For the text-containing cell, return its midpoint in [x, y] coordinate format. 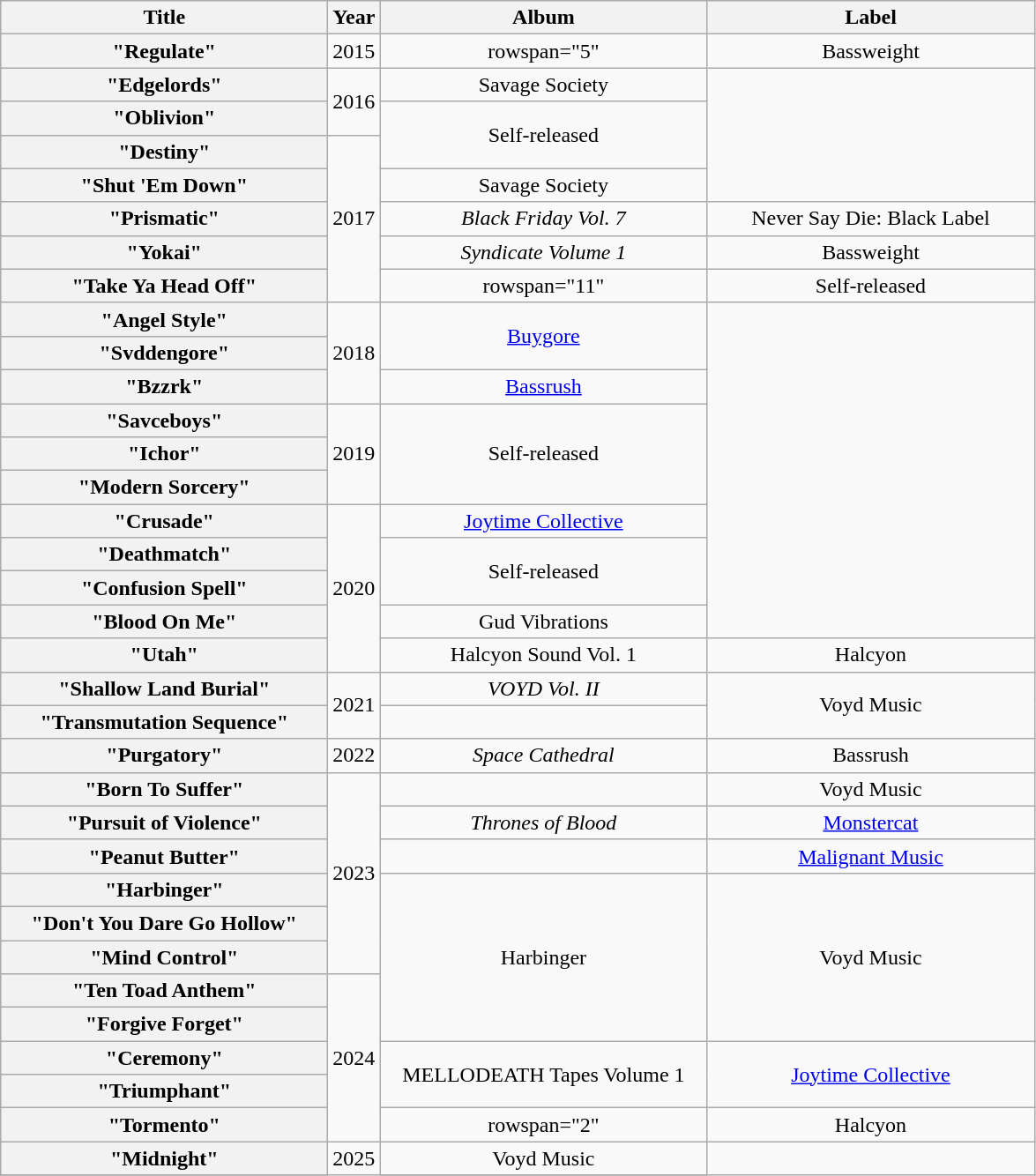
Black Friday Vol. 7 [543, 219]
Title [164, 18]
"Edgelords" [164, 85]
Label [871, 18]
"Utah" [164, 655]
Monstercat [871, 822]
2015 [354, 51]
MELLODEATH Tapes Volume 1 [543, 1075]
2016 [354, 101]
"Shut 'Em Down" [164, 185]
2021 [354, 705]
"Prismatic" [164, 219]
Thrones of Blood [543, 822]
2019 [354, 454]
"Forgive Forget" [164, 1024]
"Deathmatch" [164, 555]
"Modern Sorcery" [164, 488]
2020 [354, 588]
Year [354, 18]
Space Cathedral [543, 755]
"Savceboys" [164, 421]
"Angel Style" [164, 319]
"Don't You Dare Go Hollow" [164, 923]
"Tormento" [164, 1125]
VOYD Vol. II [543, 688]
"Yokai" [164, 252]
2023 [354, 873]
2025 [354, 1158]
"Confusion Spell" [164, 588]
"Destiny" [164, 152]
"Svddengore" [164, 353]
Never Say Die: Black Label [871, 219]
2022 [354, 755]
"Purgatory" [164, 755]
Halcyon Sound Vol. 1 [543, 655]
rowspan="11" [543, 286]
"Ten Toad Anthem" [164, 991]
2024 [354, 1058]
rowspan="5" [543, 51]
Buygore [543, 336]
Syndicate Volume 1 [543, 252]
"Harbinger" [164, 889]
"Blood On Me" [164, 621]
"Take Ya Head Off" [164, 286]
"Crusade" [164, 521]
"Shallow Land Burial" [164, 688]
"Midnight" [164, 1158]
"Transmutation Sequence" [164, 722]
2017 [354, 219]
Harbinger [543, 956]
"Ceremony" [164, 1058]
"Mind Control" [164, 956]
rowspan="2" [543, 1125]
"Pursuit of Violence" [164, 822]
Album [543, 18]
2018 [354, 353]
"Born To Suffer" [164, 789]
"Oblivion" [164, 118]
"Triumphant" [164, 1091]
Malignant Music [871, 856]
Gud Vibrations [543, 621]
"Peanut Butter" [164, 856]
"Regulate" [164, 51]
"Ichor" [164, 454]
"Bzzrk" [164, 386]
